Output the [X, Y] coordinate of the center of the cell containing the given text.  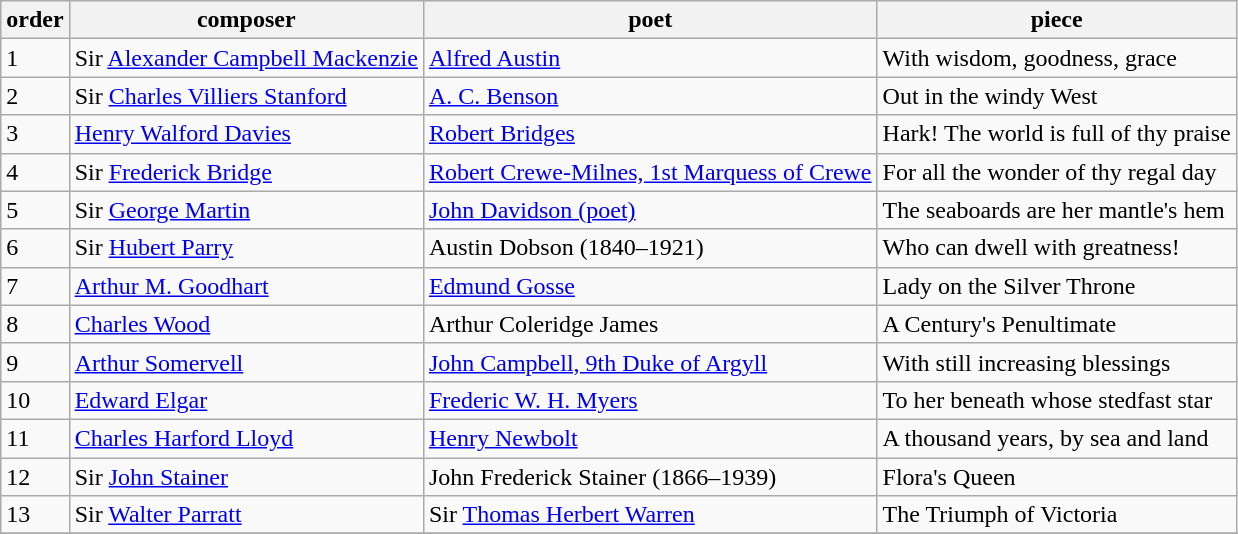
1 [35, 58]
A Century's Penultimate [1056, 324]
5 [35, 210]
2 [35, 96]
piece [1056, 20]
Sir John Stainer [246, 477]
composer [246, 20]
Who can dwell with greatness! [1056, 248]
Arthur M. Goodhart [246, 286]
With wisdom, goodness, grace [1056, 58]
Arthur Somervell [246, 362]
John Campbell, 9th Duke of Argyll [650, 362]
Sir Hubert Parry [246, 248]
Edmund Gosse [650, 286]
The Triumph of Victoria [1056, 515]
A. C. Benson [650, 96]
Out in the windy West [1056, 96]
7 [35, 286]
John Davidson (poet) [650, 210]
8 [35, 324]
Sir Frederick Bridge [246, 172]
Alfred Austin [650, 58]
Charles Harford Lloyd [246, 438]
11 [35, 438]
Sir Walter Parratt [246, 515]
A thousand years, by sea and land [1056, 438]
Henry Newbolt [650, 438]
Lady on the Silver Throne [1056, 286]
4 [35, 172]
6 [35, 248]
Henry Walford Davies [246, 134]
9 [35, 362]
poet [650, 20]
Sir George Martin [246, 210]
Arthur Coleridge James [650, 324]
3 [35, 134]
12 [35, 477]
13 [35, 515]
Flora's Queen [1056, 477]
Sir Charles Villiers Stanford [246, 96]
To her beneath whose stedfast star [1056, 400]
Edward Elgar [246, 400]
For all the wonder of thy regal day [1056, 172]
Hark! The world is full of thy praise [1056, 134]
John Frederick Stainer (1866–1939) [650, 477]
Charles Wood [246, 324]
Frederic W. H. Myers [650, 400]
Sir Alexander Campbell Mackenzie [246, 58]
10 [35, 400]
Robert Bridges [650, 134]
Sir Thomas Herbert Warren [650, 515]
order [35, 20]
Robert Crewe-Milnes, 1st Marquess of Crewe [650, 172]
The seaboards are her mantle's hem [1056, 210]
Austin Dobson (1840–1921) [650, 248]
With still increasing blessings [1056, 362]
